Output the (x, y) coordinate of the center of the cell containing the given text.  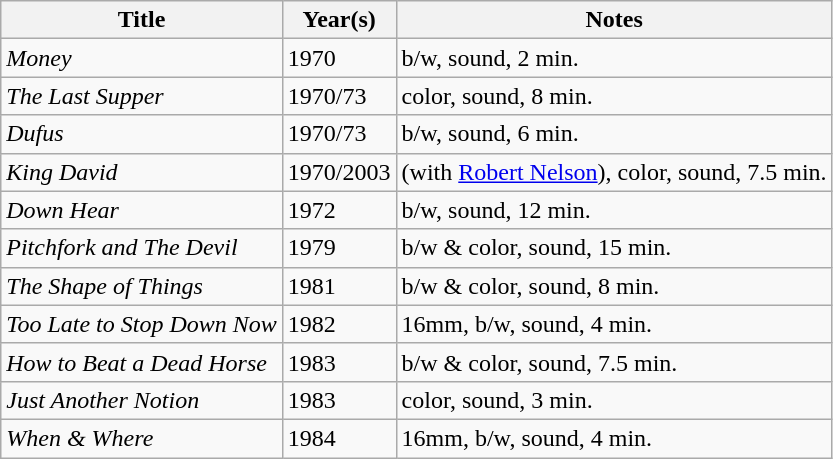
Dufus (142, 134)
b/w, sound, 6 min. (614, 134)
King David (142, 172)
The Last Supper (142, 96)
1981 (339, 286)
Too Late to Stop Down Now (142, 324)
Just Another Notion (142, 400)
b/w, sound, 12 min. (614, 210)
b/w & color, sound, 8 min. (614, 286)
Down Hear (142, 210)
The Shape of Things (142, 286)
When & Where (142, 438)
b/w & color, sound, 15 min. (614, 248)
1970 (339, 58)
1972 (339, 210)
Title (142, 20)
b/w & color, sound, 7.5 min. (614, 362)
Notes (614, 20)
Year(s) (339, 20)
color, sound, 8 min. (614, 96)
1982 (339, 324)
Pitchfork and The Devil (142, 248)
color, sound, 3 min. (614, 400)
Money (142, 58)
b/w, sound, 2 min. (614, 58)
1984 (339, 438)
1979 (339, 248)
1970/2003 (339, 172)
(with Robert Nelson), color, sound, 7.5 min. (614, 172)
How to Beat a Dead Horse (142, 362)
